Return the (x, y) coordinate for the center point of the cell that contains the specified text.  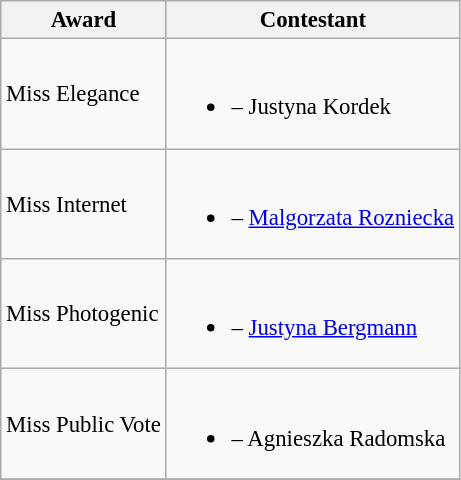
– Malgorzata Rozniecka (312, 204)
– Agnieszka Radomska (312, 424)
– Justyna Bergmann (312, 314)
Miss Elegance (84, 94)
Miss Internet (84, 204)
Contestant (312, 20)
Miss Public Vote (84, 424)
Miss Photogenic (84, 314)
Award (84, 20)
– Justyna Kordek (312, 94)
